Determine the (X, Y) coordinate at the center of the cell enclosing the given text.  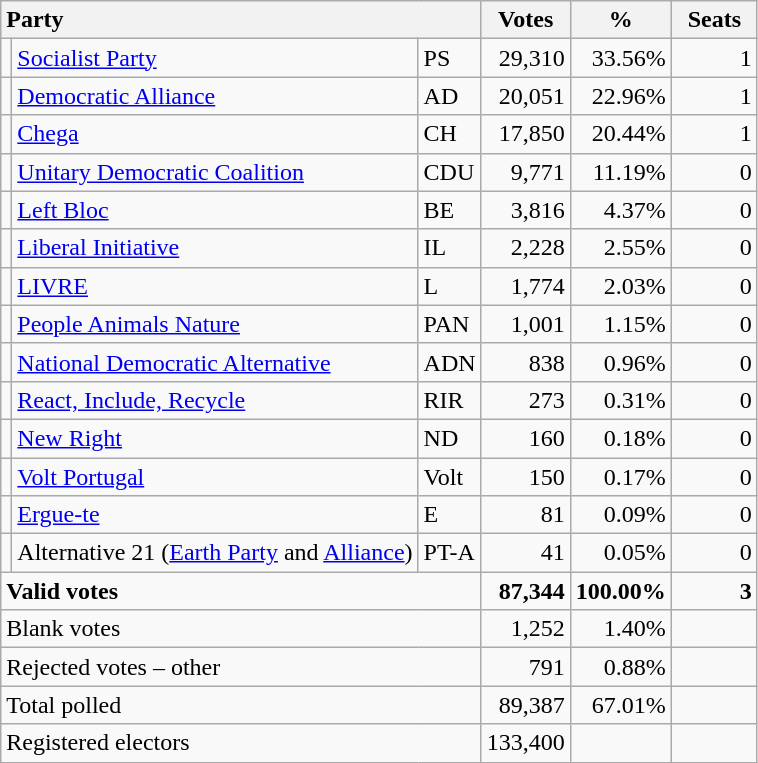
React, Include, Recycle (215, 400)
1.15% (620, 324)
33.56% (620, 58)
1,252 (526, 629)
Votes (526, 20)
AD (450, 96)
Chega (215, 134)
Liberal Initiative (215, 248)
BE (450, 210)
2.55% (620, 248)
CDU (450, 172)
PAN (450, 324)
Seats (714, 20)
Valid votes (241, 591)
New Right (215, 438)
20,051 (526, 96)
273 (526, 400)
3,816 (526, 210)
838 (526, 362)
1.40% (620, 629)
Volt Portugal (215, 477)
1,774 (526, 286)
Socialist Party (215, 58)
Democratic Alliance (215, 96)
0.17% (620, 477)
11.19% (620, 172)
2,228 (526, 248)
0.96% (620, 362)
87,344 (526, 591)
89,387 (526, 705)
0.88% (620, 667)
E (450, 515)
Unitary Democratic Coalition (215, 172)
22.96% (620, 96)
100.00% (620, 591)
RIR (450, 400)
Total polled (241, 705)
160 (526, 438)
41 (526, 553)
3 (714, 591)
81 (526, 515)
ADN (450, 362)
Alternative 21 (Earth Party and Alliance) (215, 553)
0.18% (620, 438)
150 (526, 477)
67.01% (620, 705)
CH (450, 134)
2.03% (620, 286)
0.31% (620, 400)
IL (450, 248)
Party (241, 20)
4.37% (620, 210)
Registered electors (241, 743)
People Animals Nature (215, 324)
Blank votes (241, 629)
ND (450, 438)
% (620, 20)
20.44% (620, 134)
Rejected votes – other (241, 667)
National Democratic Alternative (215, 362)
Left Bloc (215, 210)
791 (526, 667)
LIVRE (215, 286)
17,850 (526, 134)
PS (450, 58)
Ergue-te (215, 515)
133,400 (526, 743)
9,771 (526, 172)
1,001 (526, 324)
L (450, 286)
0.09% (620, 515)
29,310 (526, 58)
Volt (450, 477)
PT-A (450, 553)
0.05% (620, 553)
